Capture the cell that displays the provided text and extract its (X, Y) central coordinate. 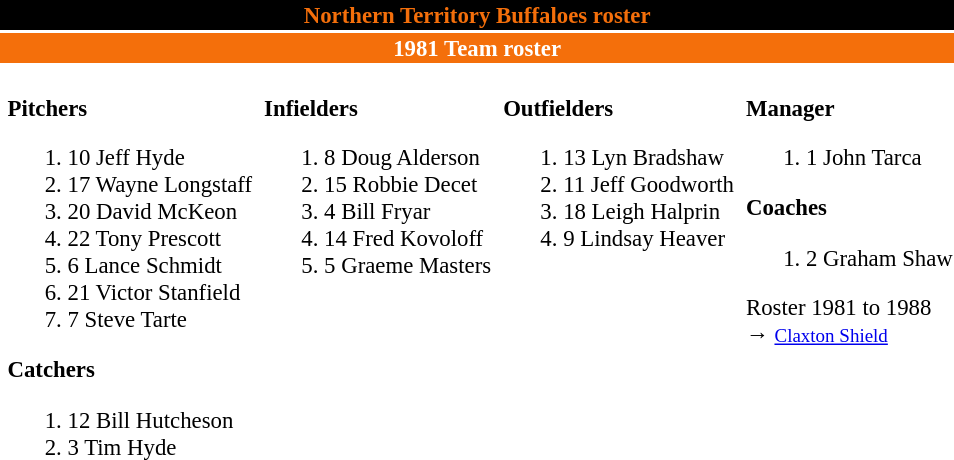
Northern Territory Buffaloes roster (477, 15)
1981 Team roster (477, 48)
